Identify which cell holds the provided text, then report its (x, y) central coordinate. 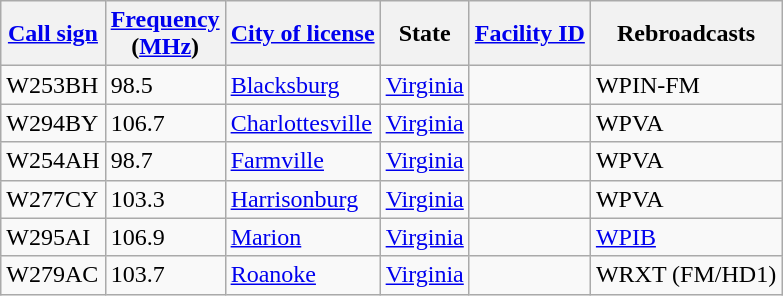
W295AI (53, 237)
Call sign (53, 34)
City of license (302, 34)
98.5 (165, 85)
WPIN-FM (686, 85)
Farmville (302, 161)
106.9 (165, 237)
103.3 (165, 199)
Roanoke (302, 275)
W277CY (53, 199)
Harrisonburg (302, 199)
Marion (302, 237)
W279AC (53, 275)
W294BY (53, 123)
103.7 (165, 275)
Charlottesville (302, 123)
State (424, 34)
106.7 (165, 123)
Facility ID (530, 34)
98.7 (165, 161)
W253BH (53, 85)
WPIB (686, 237)
Blacksburg (302, 85)
Rebroadcasts (686, 34)
W254AH (53, 161)
WRXT (FM/HD1) (686, 275)
Frequency(MHz) (165, 34)
